Detect which cell encompasses the target text, then output its [x, y] center coordinate. 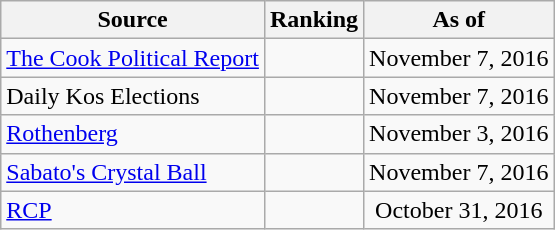
Rothenberg [133, 134]
As of [459, 20]
Source [133, 20]
Ranking [314, 20]
October 31, 2016 [459, 210]
Daily Kos Elections [133, 96]
November 3, 2016 [459, 134]
RCP [133, 210]
Sabato's Crystal Ball [133, 172]
The Cook Political Report [133, 58]
